Identify which cell holds the provided text, then report its (x, y) central coordinate. 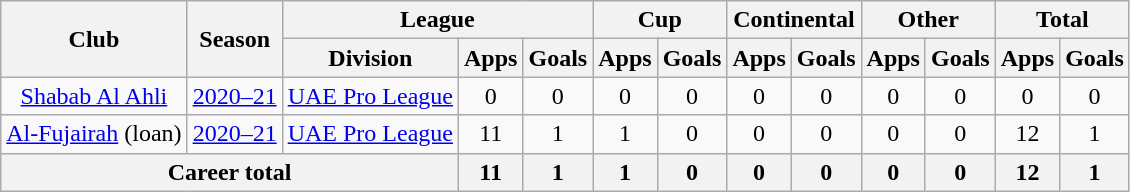
Division (370, 58)
Continental (794, 20)
Club (94, 39)
Shabab Al Ahli (94, 96)
Season (234, 39)
Cup (660, 20)
Al-Fujairah (loan) (94, 134)
League (438, 20)
Total (1062, 20)
Career total (230, 172)
Other (928, 20)
